Locate the cell with the specified text and output its [x, y] center coordinate. 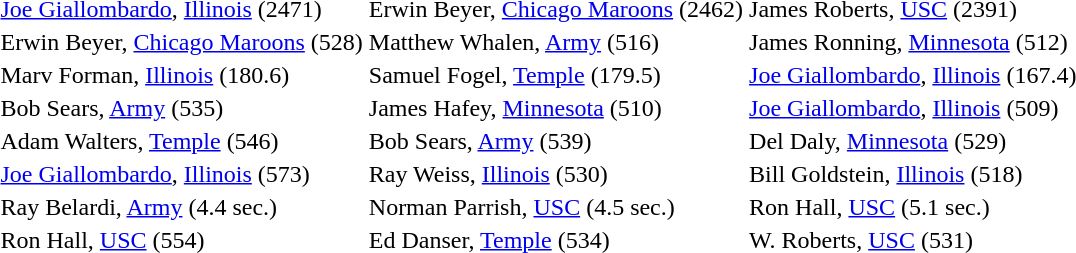
Samuel Fogel, Temple (179.5) [556, 75]
Bob Sears, Army (539) [556, 141]
Ray Weiss, Illinois (530) [556, 174]
Norman Parrish, USC (4.5 sec.) [556, 207]
James Hafey, Minnesota (510) [556, 108]
Matthew Whalen, Army (516) [556, 42]
